Return the (X, Y) coordinate for the center point of the cell that contains the specified text.  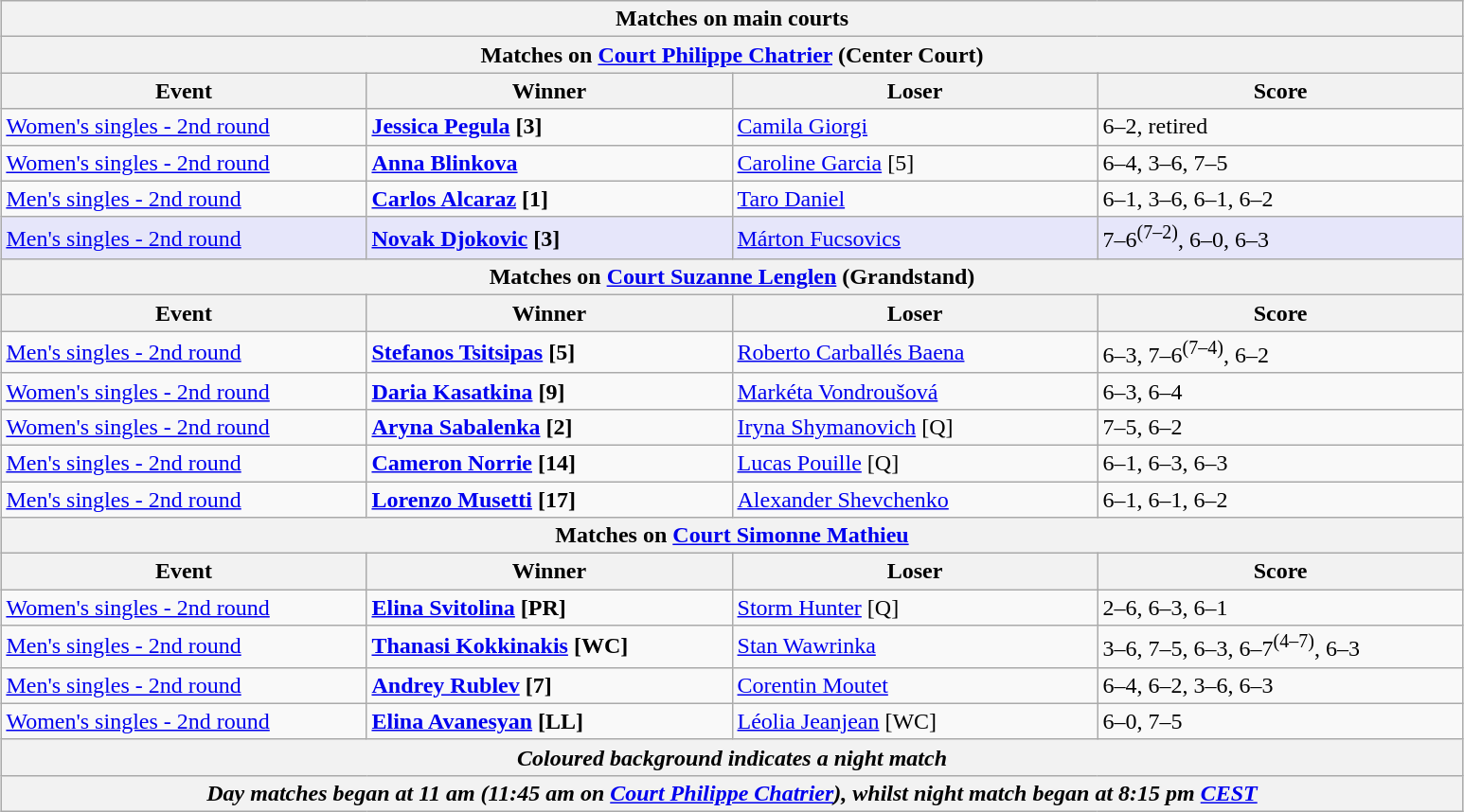
Caroline Garcia [5] (915, 163)
Day matches began at 11 am (11:45 am on Court Philippe Chatrier), whilst night match began at 8:15 pm CEST (732, 794)
Elina Svitolina [PR] (549, 608)
Jessica Pegula [3] (549, 127)
Markéta Vondroušová (915, 391)
6–3, 6–4 (1280, 391)
Daria Kasatkina [9] (549, 391)
Léolia Jeanjean [WC] (915, 721)
Carlos Alcaraz [1] (549, 199)
6–4, 3–6, 7–5 (1280, 163)
Coloured background indicates a night match (732, 757)
Matches on Court Suzanne Lenglen (Grandstand) (732, 277)
Cameron Norrie [14] (549, 463)
Andrey Rublev [7] (549, 685)
Matches on Court Simonne Mathieu (732, 536)
Roberto Carballés Baena (915, 352)
3–6, 7–5, 6–3, 6–7(4–7), 6–3 (1280, 647)
Camila Giorgi (915, 127)
7–5, 6–2 (1280, 427)
Aryna Sabalenka [2] (549, 427)
6–2, retired (1280, 127)
Novak Djokovic [3] (549, 238)
Thanasi Kokkinakis [WC] (549, 647)
6–1, 6–1, 6–2 (1280, 500)
6–1, 3–6, 6–1, 6–2 (1280, 199)
Matches on main courts (732, 19)
6–3, 7–6(7–4), 6–2 (1280, 352)
Taro Daniel (915, 199)
Matches on Court Philippe Chatrier (Center Court) (732, 55)
Lorenzo Musetti [17] (549, 500)
Anna Blinkova (549, 163)
6–4, 6–2, 3–6, 6–3 (1280, 685)
Lucas Pouille [Q] (915, 463)
Corentin Moutet (915, 685)
6–1, 6–3, 6–3 (1280, 463)
Alexander Shevchenko (915, 500)
Iryna Shymanovich [Q] (915, 427)
Elina Avanesyan [LL] (549, 721)
2–6, 6–3, 6–1 (1280, 608)
7–6(7–2), 6–0, 6–3 (1280, 238)
Stan Wawrinka (915, 647)
Storm Hunter [Q] (915, 608)
6–0, 7–5 (1280, 721)
Márton Fucsovics (915, 238)
Stefanos Tsitsipas [5] (549, 352)
